Capture the cell that displays the provided text and extract its [x, y] central coordinate. 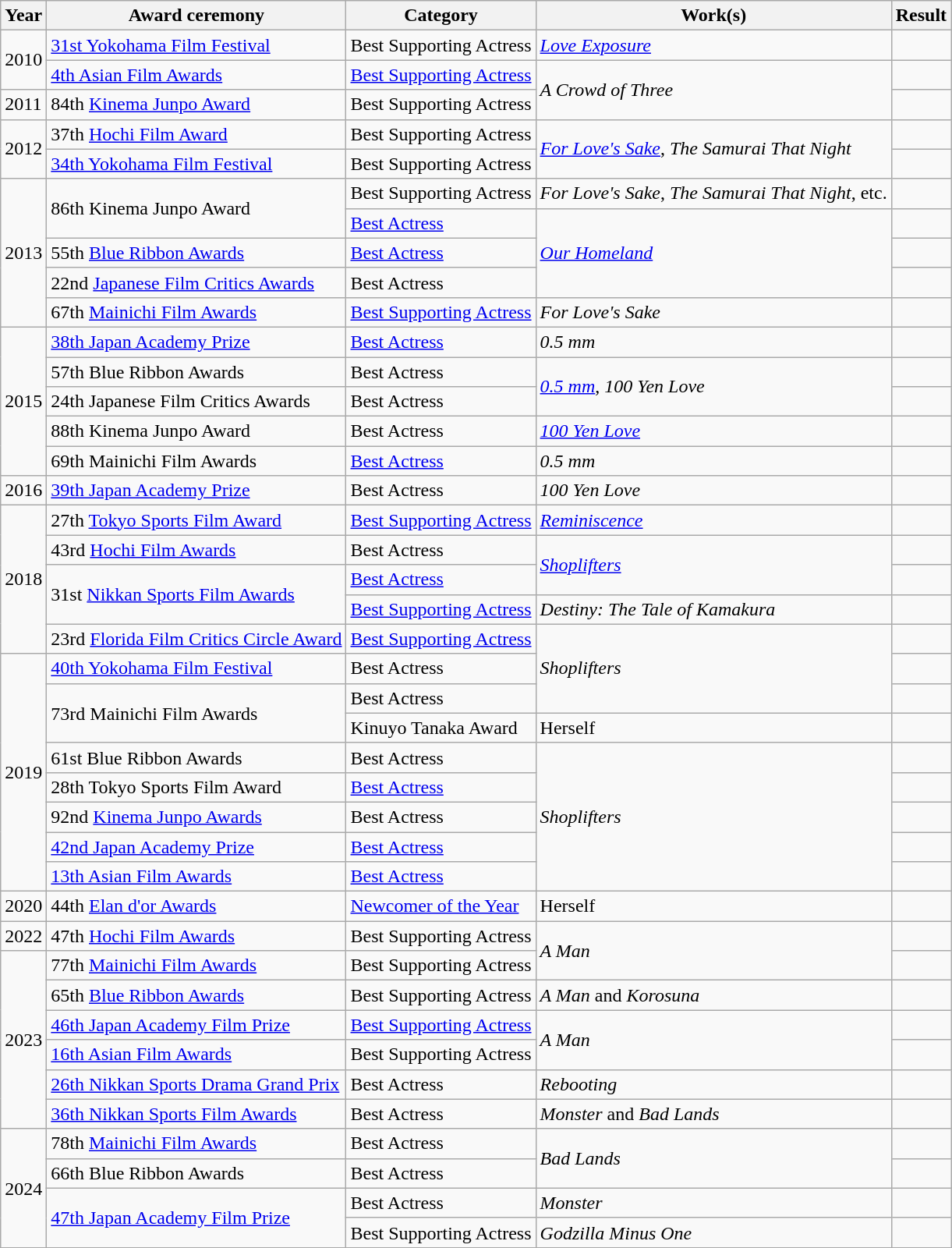
2011 [23, 105]
66th Blue Ribbon Awards [196, 1173]
84th Kinema Junpo Award [196, 105]
2010 [23, 60]
Bad Lands [713, 1158]
36th Nikkan Sports Film Awards [196, 1114]
2024 [23, 1188]
Kinuyo Tanaka Award [441, 728]
Our Homeland [713, 253]
2022 [23, 936]
57th Blue Ribbon Awards [196, 372]
For Love's Sake, The Samurai That Night [713, 149]
Monster and Bad Lands [713, 1114]
2012 [23, 149]
39th Japan Academy Prize [196, 491]
65th Blue Ribbon Awards [196, 995]
A Crowd of Three [713, 90]
34th Yokohama Film Festival [196, 164]
31st Nikkan Sports Film Awards [196, 594]
0.5 mm, 100 Yen Love [713, 387]
88th Kinema Junpo Award [196, 431]
43rd Hochi Film Awards [196, 550]
86th Kinema Junpo Award [196, 208]
2013 [23, 253]
16th Asian Film Awards [196, 1055]
44th Elan d'or Awards [196, 906]
24th Japanese Film Critics Awards [196, 402]
Year [23, 16]
Award ceremony [196, 16]
55th Blue Ribbon Awards [196, 253]
47th Japan Academy Film Prize [196, 1218]
A Man and Korosuna [713, 995]
40th Yokohama Film Festival [196, 668]
27th Tokyo Sports Film Award [196, 520]
Godzilla Minus One [713, 1232]
2023 [23, 1040]
26th Nikkan Sports Drama Grand Prix [196, 1084]
38th Japan Academy Prize [196, 342]
Rebooting [713, 1084]
2019 [23, 772]
22nd Japanese Film Critics Awards [196, 282]
46th Japan Academy Film Prize [196, 1025]
2020 [23, 906]
13th Asian Film Awards [196, 877]
47th Hochi Film Awards [196, 936]
28th Tokyo Sports Film Award [196, 787]
67th Mainichi Film Awards [196, 312]
2018 [23, 580]
31st Yokohama Film Festival [196, 45]
42nd Japan Academy Prize [196, 846]
23rd Florida Film Critics Circle Award [196, 639]
Result [921, 16]
Work(s) [713, 16]
For Love's Sake [713, 312]
73rd Mainichi Film Awards [196, 713]
2015 [23, 401]
2016 [23, 491]
Newcomer of the Year [441, 906]
Destiny: The Tale of Kamakura [713, 609]
For Love's Sake, The Samurai That Night, etc. [713, 193]
77th Mainichi Film Awards [196, 966]
Monster [713, 1203]
Love Exposure [713, 45]
61st Blue Ribbon Awards [196, 757]
Category [441, 16]
Reminiscence [713, 520]
78th Mainichi Film Awards [196, 1143]
4th Asian Film Awards [196, 75]
37th Hochi Film Award [196, 134]
69th Mainichi Film Awards [196, 461]
92nd Kinema Junpo Awards [196, 817]
